Determine the [x, y] coordinate at the center of the cell enclosing the given text.  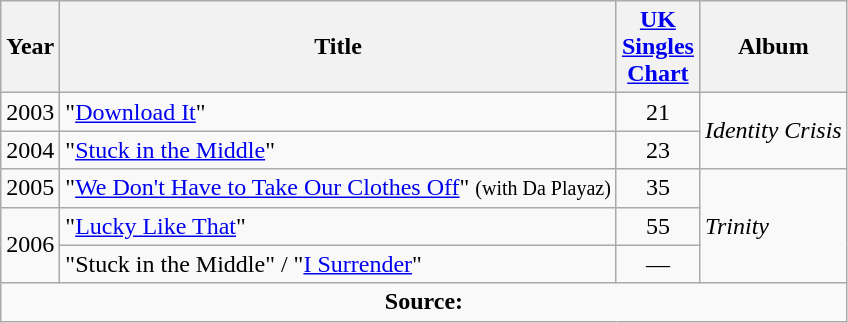
"Stuck in the Middle" / "I Surrender" [338, 264]
— [658, 264]
Source: [424, 302]
"We Don't Have to Take Our Clothes Off" (with Da Playaz) [338, 188]
Trinity [773, 226]
55 [658, 226]
Title [338, 47]
Album [773, 47]
2006 [30, 245]
23 [658, 150]
2004 [30, 150]
35 [658, 188]
2003 [30, 112]
2005 [30, 188]
"Stuck in the Middle" [338, 150]
Identity Crisis [773, 131]
UK Singles Chart [658, 47]
Year [30, 47]
"Download It" [338, 112]
"Lucky Like That" [338, 226]
21 [658, 112]
